Capture the cell that displays the provided text and extract its (X, Y) central coordinate. 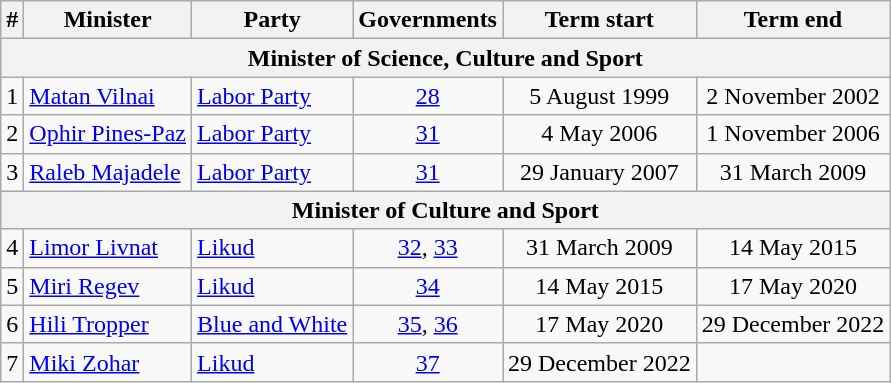
37 (428, 362)
Governments (428, 20)
6 (12, 324)
35, 36 (428, 324)
4 May 2006 (599, 134)
Hili Tropper (108, 324)
Party (272, 20)
32, 33 (428, 248)
2 (12, 134)
7 (12, 362)
Ophir Pines-Paz (108, 134)
1 November 2006 (793, 134)
Miki Zohar (108, 362)
5 August 1999 (599, 96)
Term start (599, 20)
Minister (108, 20)
Limor Livnat (108, 248)
Blue and White (272, 324)
Miri Regev (108, 286)
Matan Vilnai (108, 96)
Raleb Majadele (108, 172)
1 (12, 96)
3 (12, 172)
4 (12, 248)
# (12, 20)
28 (428, 96)
2 November 2002 (793, 96)
Minister of Culture and Sport (446, 210)
34 (428, 286)
5 (12, 286)
Minister of Science, Culture and Sport (446, 58)
29 January 2007 (599, 172)
Term end (793, 20)
